Scan for the cell matching the given text and deliver its [x, y] coordinate at center. 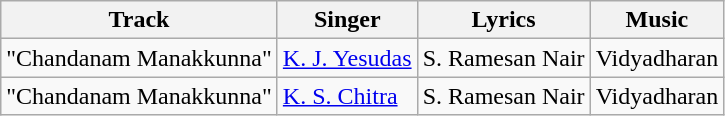
Lyrics [504, 20]
Track [140, 20]
Music [657, 20]
K. J. Yesudas [347, 58]
K. S. Chitra [347, 96]
Singer [347, 20]
